Scan for the cell matching the given text and deliver its (x, y) coordinate at center. 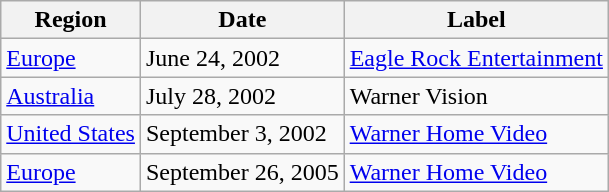
Eagle Rock Entertainment (476, 58)
Date (242, 20)
September 3, 2002 (242, 134)
Australia (71, 96)
Warner Vision (476, 96)
United States (71, 134)
June 24, 2002 (242, 58)
September 26, 2005 (242, 172)
Region (71, 20)
Label (476, 20)
July 28, 2002 (242, 96)
